Determine the [X, Y] coordinate at the center of the cell enclosing the given text.  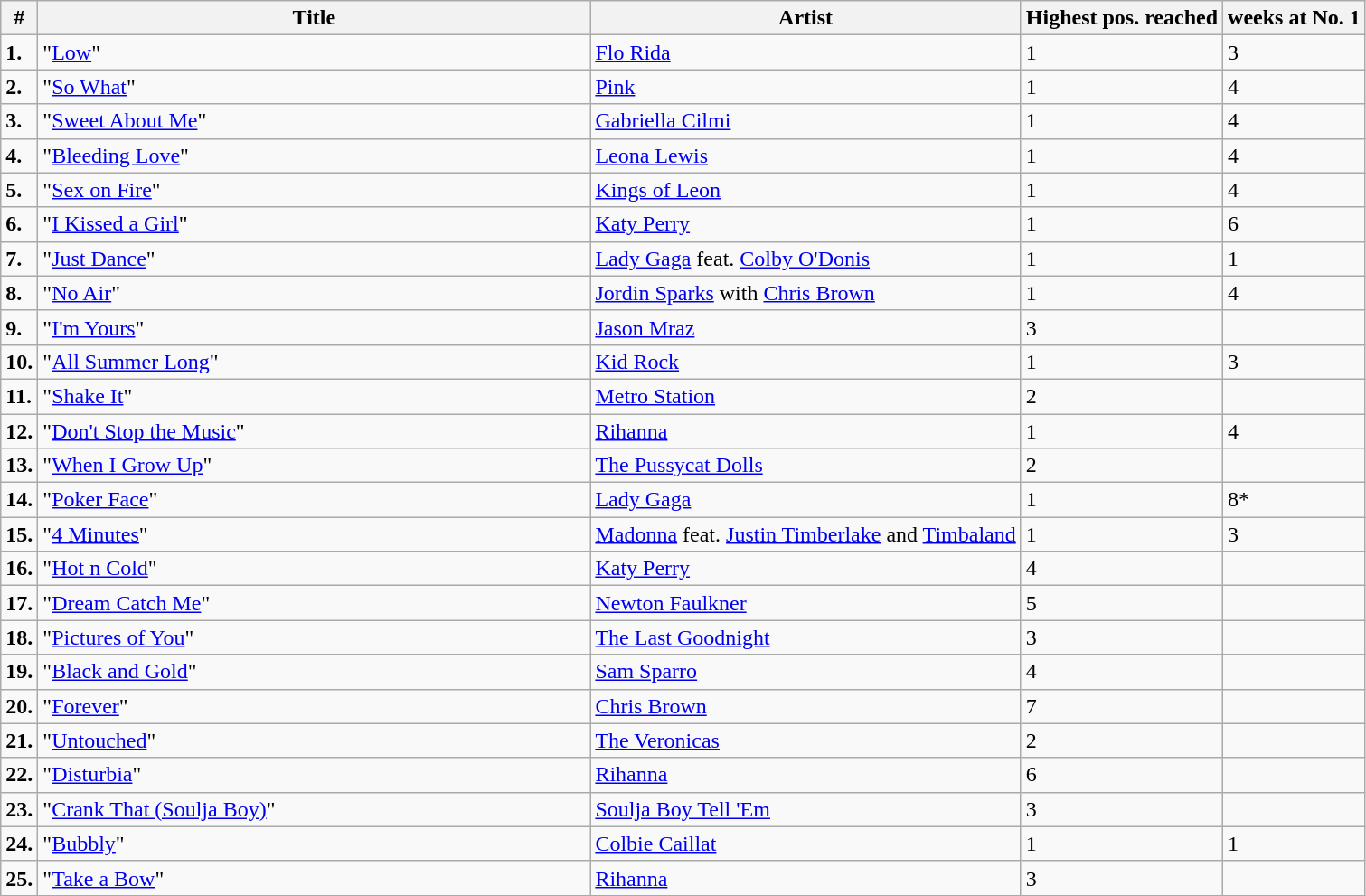
Colbie Caillat [805, 844]
19. [20, 672]
15. [20, 534]
"Shake It" [315, 396]
Madonna feat. Justin Timberlake and Timbaland [805, 534]
Sam Sparro [805, 672]
"Bubbly" [315, 844]
Highest pos. reached [1121, 18]
Pink [805, 87]
The Last Goodnight [805, 637]
10. [20, 362]
Soulja Boy Tell 'Em [805, 809]
23. [20, 809]
17. [20, 603]
8. [20, 293]
24. [20, 844]
The Pussycat Dolls [805, 466]
The Veronicas [805, 740]
6. [20, 224]
Jason Mraz [805, 327]
7. [20, 259]
16. [20, 569]
weeks at No. 1 [1295, 18]
"Black and Gold" [315, 672]
"Untouched" [315, 740]
"Sex on Fire" [315, 190]
"Just Dance" [315, 259]
"Sweet About Me" [315, 121]
5 [1121, 603]
"Bleeding Love" [315, 156]
Title [315, 18]
Kings of Leon [805, 190]
25. [20, 878]
"Dream Catch Me" [315, 603]
"I Kissed a Girl" [315, 224]
Jordin Sparks with Chris Brown [805, 293]
5. [20, 190]
3. [20, 121]
"I'm Yours" [315, 327]
11. [20, 396]
"Poker Face" [315, 500]
13. [20, 466]
"All Summer Long" [315, 362]
Metro Station [805, 396]
Lady Gaga [805, 500]
8* [1295, 500]
20. [20, 706]
21. [20, 740]
Chris Brown [805, 706]
"Take a Bow" [315, 878]
Flo Rida [805, 52]
"Disturbia" [315, 775]
12. [20, 431]
# [20, 18]
Gabriella Cilmi [805, 121]
7 [1121, 706]
2. [20, 87]
"Forever" [315, 706]
22. [20, 775]
"Low" [315, 52]
14. [20, 500]
9. [20, 327]
"So What" [315, 87]
Lady Gaga feat. Colby O'Donis [805, 259]
"Hot n Cold" [315, 569]
"4 Minutes" [315, 534]
Kid Rock [805, 362]
Newton Faulkner [805, 603]
18. [20, 637]
"Crank That (Soulja Boy)" [315, 809]
Leona Lewis [805, 156]
"No Air" [315, 293]
1. [20, 52]
4. [20, 156]
"Pictures of You" [315, 637]
"Don't Stop the Music" [315, 431]
"When I Grow Up" [315, 466]
Artist [805, 18]
